Determine the (X, Y) coordinate at the center of the cell enclosing the given text.  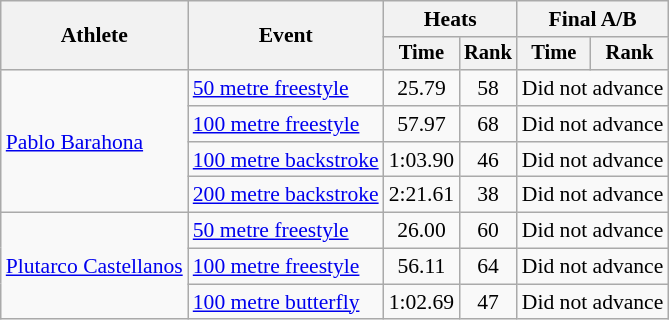
26.00 (422, 231)
Final A/B (593, 19)
46 (488, 160)
Heats (450, 19)
47 (488, 302)
1:03.90 (422, 160)
Plutarco Castellanos (94, 266)
56.11 (422, 267)
Athlete (94, 36)
2:21.61 (422, 195)
57.97 (422, 124)
25.79 (422, 88)
60 (488, 231)
200 metre backstroke (286, 195)
1:02.69 (422, 302)
64 (488, 267)
38 (488, 195)
Pablo Barahona (94, 141)
100 metre backstroke (286, 160)
68 (488, 124)
58 (488, 88)
100 metre butterfly (286, 302)
Event (286, 36)
